Locate the cell with the specified text and output its [x, y] center coordinate. 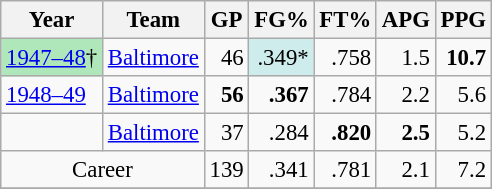
2.1 [406, 170]
139 [226, 170]
Team [153, 20]
56 [226, 95]
APG [406, 20]
5.6 [463, 95]
FT% [346, 20]
2.2 [406, 95]
7.2 [463, 170]
.820 [346, 133]
.758 [346, 58]
5.2 [463, 133]
1.5 [406, 58]
1948–49 [52, 95]
.784 [346, 95]
Career [102, 170]
2.5 [406, 133]
1947–48† [52, 58]
37 [226, 133]
10.7 [463, 58]
.367 [282, 95]
.284 [282, 133]
GP [226, 20]
.341 [282, 170]
.781 [346, 170]
Year [52, 20]
.349* [282, 58]
46 [226, 58]
FG% [282, 20]
PPG [463, 20]
